Output the (x, y) coordinate of the center of the cell containing the given text.  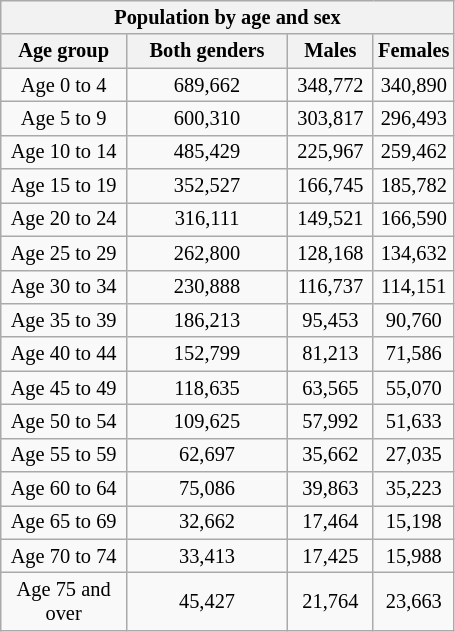
114,151 (414, 287)
352,527 (206, 186)
689,662 (206, 85)
296,493 (414, 118)
Age 35 to 39 (64, 320)
166,745 (331, 186)
51,633 (414, 421)
45,427 (206, 601)
118,635 (206, 388)
259,462 (414, 152)
Males (331, 51)
71,586 (414, 354)
128,168 (331, 253)
Age 65 to 69 (64, 522)
81,213 (331, 354)
Age 20 to 24 (64, 219)
27,035 (414, 455)
186,213 (206, 320)
17,464 (331, 522)
230,888 (206, 287)
32,662 (206, 522)
57,992 (331, 421)
348,772 (331, 85)
23,663 (414, 601)
134,632 (414, 253)
21,764 (331, 601)
Age 25 to 29 (64, 253)
Population by age and sex (228, 17)
Age 75 and over (64, 601)
Age 15 to 19 (64, 186)
262,800 (206, 253)
485,429 (206, 152)
33,413 (206, 556)
185,782 (414, 186)
Age 50 to 54 (64, 421)
Age 60 to 64 (64, 489)
152,799 (206, 354)
340,890 (414, 85)
109,625 (206, 421)
15,988 (414, 556)
303,817 (331, 118)
Age 30 to 34 (64, 287)
62,697 (206, 455)
149,521 (331, 219)
35,223 (414, 489)
15,198 (414, 522)
Age 10 to 14 (64, 152)
Age 70 to 74 (64, 556)
39,863 (331, 489)
316,111 (206, 219)
63,565 (331, 388)
Age group (64, 51)
Both genders (206, 51)
Females (414, 51)
600,310 (206, 118)
Age 40 to 44 (64, 354)
Age 0 to 4 (64, 85)
75,086 (206, 489)
166,590 (414, 219)
116,737 (331, 287)
Age 45 to 49 (64, 388)
55,070 (414, 388)
90,760 (414, 320)
225,967 (331, 152)
95,453 (331, 320)
Age 5 to 9 (64, 118)
17,425 (331, 556)
Age 55 to 59 (64, 455)
35,662 (331, 455)
